For the text-containing cell, return its midpoint in [x, y] coordinate format. 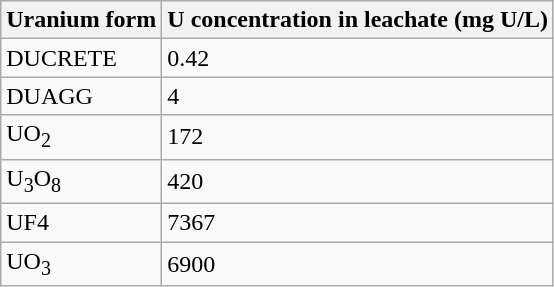
U concentration in leachate (mg U/L) [358, 20]
UF4 [82, 223]
DUAGG [82, 96]
172 [358, 137]
7367 [358, 223]
DUCRETE [82, 58]
UO3 [82, 264]
420 [358, 181]
6900 [358, 264]
0.42 [358, 58]
UO2 [82, 137]
U3O8 [82, 181]
Uranium form [82, 20]
4 [358, 96]
